Return the (x, y) coordinate for the center point of the cell that contains the specified text.  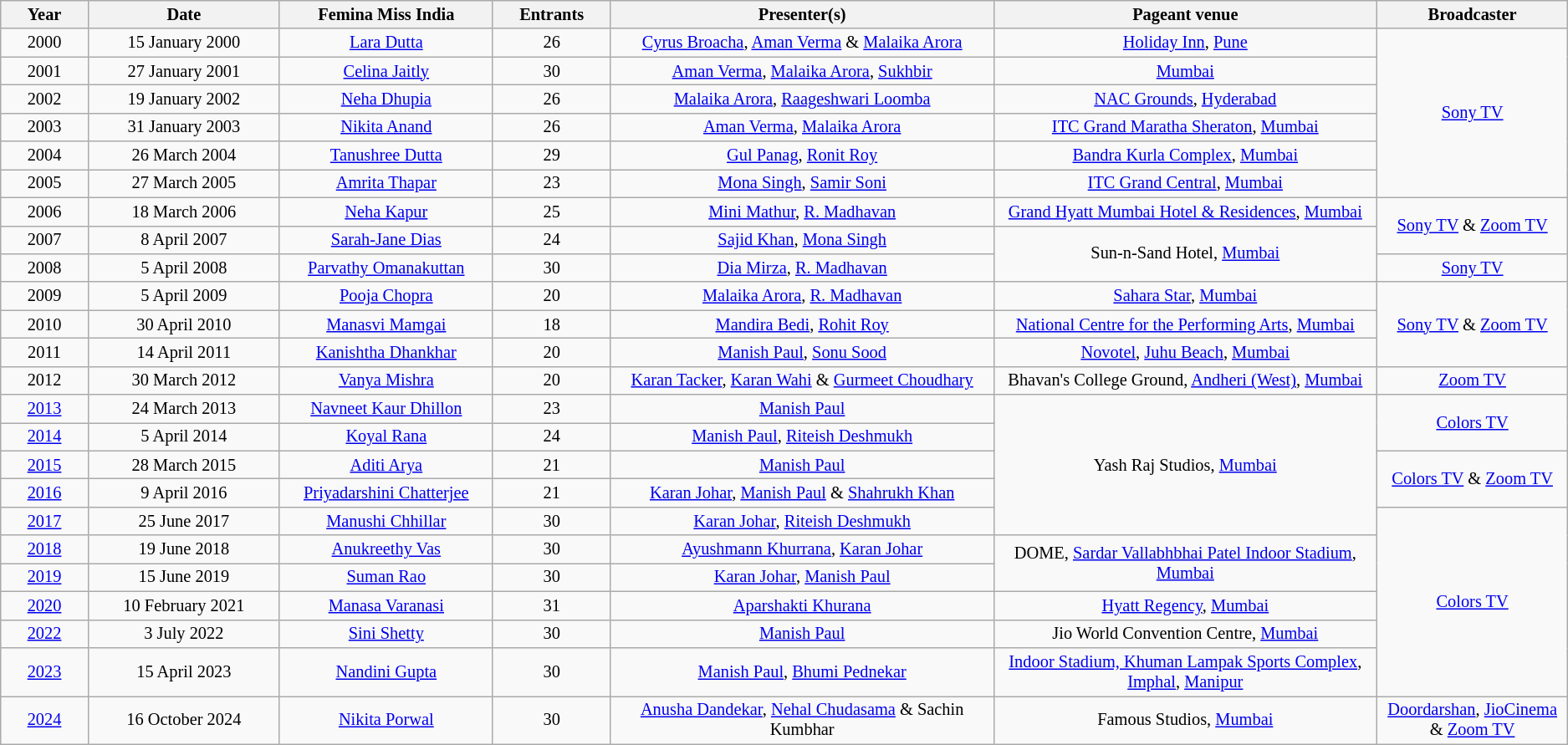
2013 (45, 409)
Hyatt Regency, Mumbai (1185, 605)
Entrants (552, 14)
2019 (45, 577)
Colors TV & Zoom TV (1472, 478)
Nikita Porwal (386, 720)
Gul Panag, Ronit Roy (802, 156)
Novotel, Juhu Beach, Mumbai (1185, 352)
Yash Raj Studios, Mumbai (1185, 465)
26 March 2004 (184, 156)
29 (552, 156)
5 April 2014 (184, 436)
3 July 2022 (184, 634)
Malaika Arora, R. Madhavan (802, 296)
Karan Johar, Manish Paul & Shahrukh Khan (802, 492)
Aman Verma, Malaika Arora (802, 127)
Nandini Gupta (386, 671)
Holiday Inn, Pune (1185, 43)
Parvathy Omanakuttan (386, 268)
31 (552, 605)
Zoom TV (1472, 380)
Bhavan's College Ground, Andheri (West), Mumbai (1185, 380)
Kanishtha Dhankhar (386, 352)
2005 (45, 183)
Lara Dutta (386, 43)
Date (184, 14)
2016 (45, 492)
Doordarshan, JioCinema & Zoom TV (1472, 720)
Mona Singh, Samir Soni (802, 183)
18 (552, 324)
2010 (45, 324)
Amrita Thapar (386, 183)
2004 (45, 156)
Karan Johar, Manish Paul (802, 577)
Dia Mirza, R. Madhavan (802, 268)
2002 (45, 99)
30 April 2010 (184, 324)
Anukreethy Vas (386, 549)
Vanya Mishra (386, 380)
Nikita Anand (386, 127)
Mini Mathur, R. Madhavan (802, 212)
Priyadarshini Chatterjee (386, 492)
Mandira Bedi, Rohit Roy (802, 324)
10 February 2021 (184, 605)
Aditi Arya (386, 465)
2018 (45, 549)
28 March 2015 (184, 465)
Sajid Khan, Mona Singh (802, 240)
Pageant venue (1185, 14)
Pooja Chopra (386, 296)
Sun-n-Sand Hotel, Mumbai (1185, 254)
15 June 2019 (184, 577)
2024 (45, 720)
27 March 2005 (184, 183)
Aparshakti Khurana (802, 605)
25 June 2017 (184, 521)
2012 (45, 380)
2014 (45, 436)
30 March 2012 (184, 380)
24 March 2013 (184, 409)
Suman Rao (386, 577)
Mumbai (1185, 71)
Manish Paul, Riteish Deshmukh (802, 436)
2009 (45, 296)
Karan Tacker, Karan Wahi & Gurmeet Choudhary (802, 380)
National Centre for the Performing Arts, Mumbai (1185, 324)
Ayushmann Khurrana, Karan Johar (802, 549)
2011 (45, 352)
2020 (45, 605)
2007 (45, 240)
Sini Shetty (386, 634)
Malaika Arora, Raageshwari Loomba (802, 99)
Presenter(s) (802, 14)
18 March 2006 (184, 212)
15 April 2023 (184, 671)
Tanushree Dutta (386, 156)
Famous Studios, Mumbai (1185, 720)
31 January 2003 (184, 127)
2015 (45, 465)
Celina Jaitly (386, 71)
Cyrus Broacha, Aman Verma & Malaika Arora (802, 43)
15 January 2000 (184, 43)
Manasvi Mamgai (386, 324)
16 October 2024 (184, 720)
Sahara Star, Mumbai (1185, 296)
19 January 2002 (184, 99)
DOME, Sardar Vallabhbhai Patel Indoor Stadium, Mumbai (1185, 564)
Anusha Dandekar, Nehal Chudasama & Sachin Kumbhar (802, 720)
8 April 2007 (184, 240)
Grand Hyatt Mumbai Hotel & Residences, Mumbai (1185, 212)
2022 (45, 634)
25 (552, 212)
Navneet Kaur Dhillon (386, 409)
2003 (45, 127)
14 April 2011 (184, 352)
Manasa Varanasi (386, 605)
5 April 2009 (184, 296)
Neha Kapur (386, 212)
Neha Dhupia (386, 99)
2017 (45, 521)
5 April 2008 (184, 268)
2001 (45, 71)
NAC Grounds, Hyderabad (1185, 99)
19 June 2018 (184, 549)
2006 (45, 212)
Manish Paul, Bhumi Pednekar (802, 671)
Year (45, 14)
9 April 2016 (184, 492)
Jio World Convention Centre, Mumbai (1185, 634)
2008 (45, 268)
Aman Verma, Malaika Arora, Sukhbir (802, 71)
Koyal Rana (386, 436)
Broadcaster (1472, 14)
Manushi Chhillar (386, 521)
Indoor Stadium, Khuman Lampak Sports Complex, Imphal, Manipur (1185, 671)
Karan Johar, Riteish Deshmukh (802, 521)
Femina Miss India (386, 14)
27 January 2001 (184, 71)
Bandra Kurla Complex, Mumbai (1185, 156)
Sarah-Jane Dias (386, 240)
2000 (45, 43)
ITC Grand Maratha Sheraton, Mumbai (1185, 127)
2023 (45, 671)
Manish Paul, Sonu Sood (802, 352)
ITC Grand Central, Mumbai (1185, 183)
